Return (X, Y) of the center of cell containing provided text 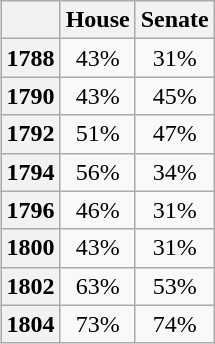
House (98, 20)
46% (98, 210)
53% (174, 286)
63% (98, 286)
1800 (30, 248)
1796 (30, 210)
74% (174, 324)
1790 (30, 96)
1794 (30, 172)
34% (174, 172)
51% (98, 134)
1804 (30, 324)
1788 (30, 58)
1802 (30, 286)
1792 (30, 134)
73% (98, 324)
45% (174, 96)
56% (98, 172)
47% (174, 134)
Senate (174, 20)
